Capture the cell that displays the provided text and extract its (x, y) central coordinate. 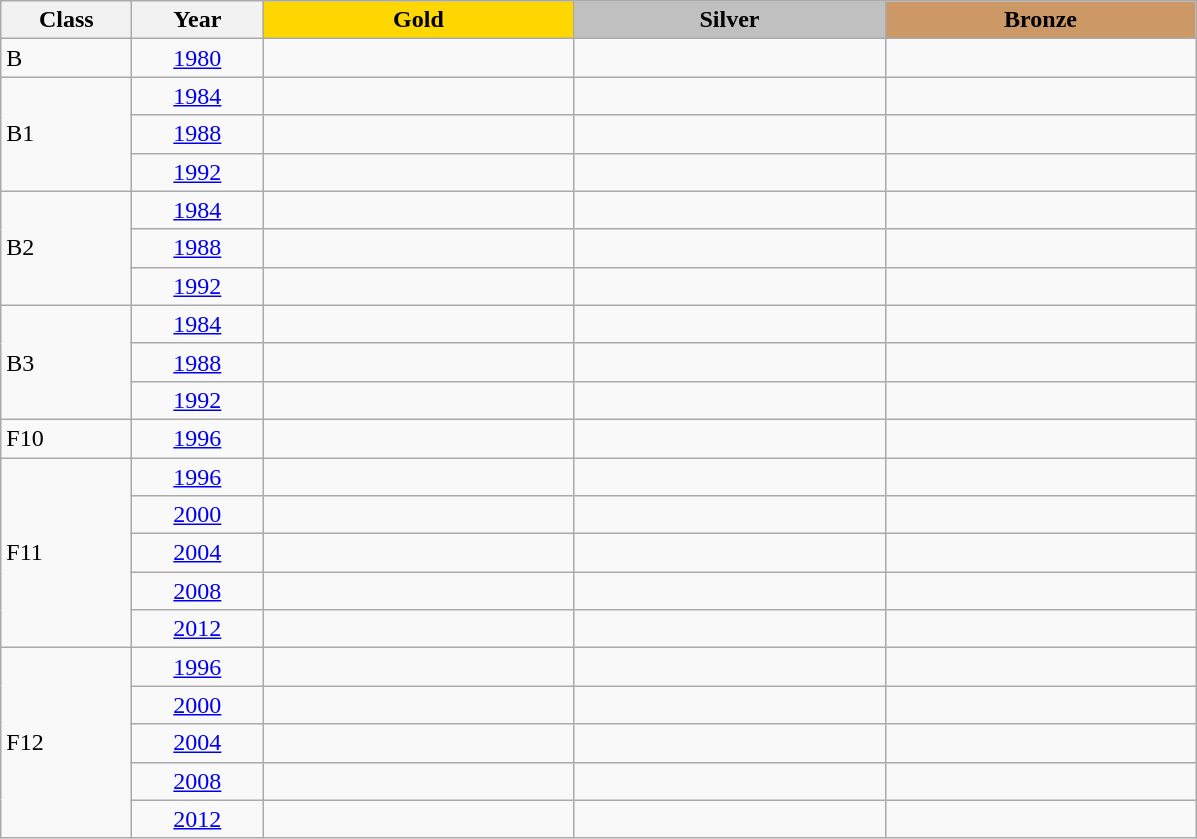
Silver (730, 20)
1980 (198, 58)
B3 (66, 362)
F11 (66, 553)
F10 (66, 438)
Class (66, 20)
F12 (66, 743)
Gold (418, 20)
B2 (66, 248)
Year (198, 20)
B1 (66, 134)
B (66, 58)
Bronze (1040, 20)
